Output the (x, y) coordinate of the center of the cell containing the given text.  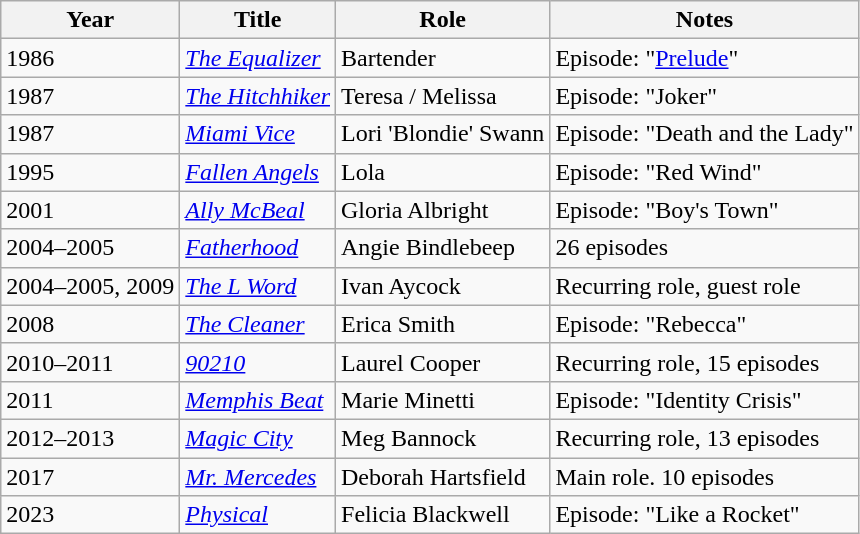
Recurring role, 13 episodes (704, 438)
2017 (90, 477)
Erica Smith (443, 324)
Recurring role, 15 episodes (704, 362)
Marie Minetti (443, 400)
2023 (90, 515)
Episode: "Identity Crisis" (704, 400)
Laurel Cooper (443, 362)
Ally McBeal (258, 210)
Deborah Hartsfield (443, 477)
2004–2005 (90, 248)
Mr. Mercedes (258, 477)
The Equalizer (258, 58)
Episode: "Joker" (704, 96)
Meg Bannock (443, 438)
Year (90, 20)
Magic City (258, 438)
Episode: "Like a Rocket" (704, 515)
1986 (90, 58)
Recurring role, guest role (704, 286)
2004–2005, 2009 (90, 286)
Episode: "Boy's Town" (704, 210)
Memphis Beat (258, 400)
Lori 'Blondie' Swann (443, 134)
Teresa / Melissa (443, 96)
Angie Bindlebeep (443, 248)
26 episodes (704, 248)
Physical (258, 515)
Episode: "Prelude" (704, 58)
Felicia Blackwell (443, 515)
The L Word (258, 286)
The Cleaner (258, 324)
90210 (258, 362)
Miami Vice (258, 134)
Episode: "Red Wind" (704, 172)
Role (443, 20)
Title (258, 20)
Bartender (443, 58)
2011 (90, 400)
Ivan Aycock (443, 286)
Lola (443, 172)
1995 (90, 172)
2012–2013 (90, 438)
2001 (90, 210)
2008 (90, 324)
The Hitchhiker (258, 96)
Fallen Angels (258, 172)
Fatherhood (258, 248)
Gloria Albright (443, 210)
Notes (704, 20)
2010–2011 (90, 362)
Episode: "Rebecca" (704, 324)
Main role. 10 episodes (704, 477)
Episode: "Death and the Lady" (704, 134)
